For the text-containing cell, return its midpoint in [X, Y] coordinate format. 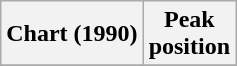
Peakposition [189, 34]
Chart (1990) [72, 34]
